Identify which cell holds the provided text, then report its [X, Y] central coordinate. 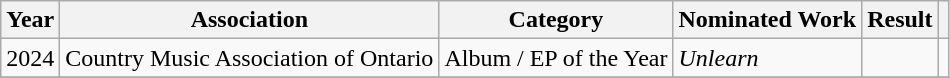
Nominated Work [768, 20]
Album / EP of the Year [556, 58]
Category [556, 20]
2024 [30, 58]
Year [30, 20]
Association [250, 20]
Unlearn [768, 58]
Result [900, 20]
Country Music Association of Ontario [250, 58]
